Find where the given text appears and provide that cell's center as (X, Y) coordinate. 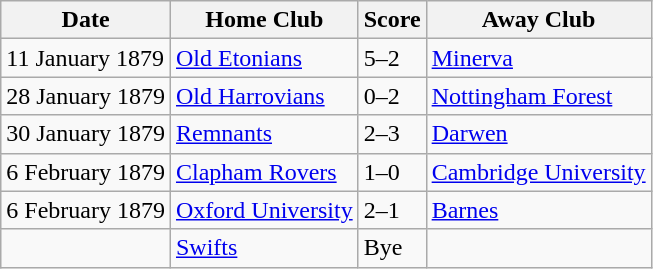
Nottingham Forest (538, 96)
Swifts (264, 248)
Away Club (538, 20)
Minerva (538, 58)
0–2 (392, 96)
2–3 (392, 134)
30 January 1879 (86, 134)
Old Etonians (264, 58)
11 January 1879 (86, 58)
1–0 (392, 172)
28 January 1879 (86, 96)
5–2 (392, 58)
Darwen (538, 134)
Date (86, 20)
Oxford University (264, 210)
Score (392, 20)
Remnants (264, 134)
Clapham Rovers (264, 172)
Bye (392, 248)
Cambridge University (538, 172)
Home Club (264, 20)
Old Harrovians (264, 96)
2–1 (392, 210)
Barnes (538, 210)
